Extract the (X, Y) coordinate from the center of the cell holding the provided text.  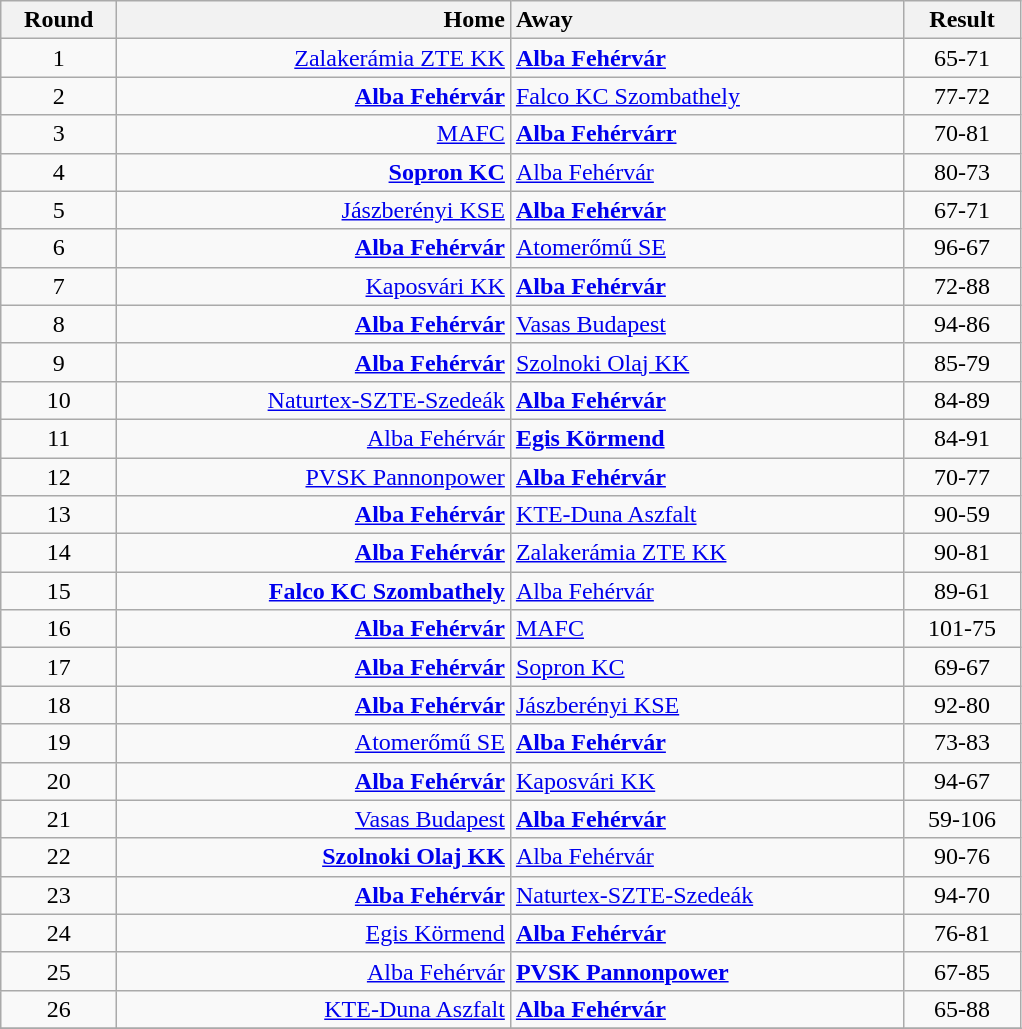
90-81 (962, 553)
1 (59, 58)
92-80 (962, 705)
94-86 (962, 324)
Result (962, 20)
15 (59, 591)
67-71 (962, 210)
65-88 (962, 1009)
94-67 (962, 781)
84-91 (962, 438)
90-76 (962, 857)
Round (59, 20)
90-59 (962, 515)
10 (59, 400)
23 (59, 895)
70-77 (962, 477)
Away (707, 20)
Alba Fehérvárr (707, 134)
67-85 (962, 971)
20 (59, 781)
17 (59, 667)
Home (314, 20)
25 (59, 971)
6 (59, 248)
96-67 (962, 248)
19 (59, 743)
16 (59, 629)
101-75 (962, 629)
3 (59, 134)
13 (59, 515)
14 (59, 553)
84-89 (962, 400)
12 (59, 477)
24 (59, 933)
72-88 (962, 286)
9 (59, 362)
22 (59, 857)
73-83 (962, 743)
5 (59, 210)
26 (59, 1009)
77-72 (962, 96)
69-67 (962, 667)
21 (59, 819)
76-81 (962, 933)
4 (59, 172)
7 (59, 286)
11 (59, 438)
18 (59, 705)
59-106 (962, 819)
94-70 (962, 895)
8 (59, 324)
85-79 (962, 362)
89-61 (962, 591)
2 (59, 96)
70-81 (962, 134)
65-71 (962, 58)
80-73 (962, 172)
